Find where the given text appears and provide that cell's center as [X, Y] coordinate. 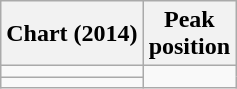
Peakposition [189, 34]
Chart (2014) [72, 34]
